Locate the cell with the specified text and output its (X, Y) center coordinate. 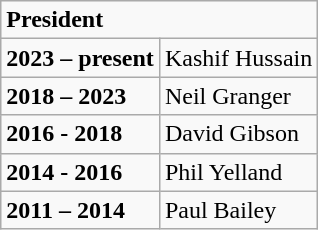
David Gibson (238, 134)
2011 – 2014 (80, 210)
2023 – present (80, 58)
Kashif Hussain (238, 58)
Paul Bailey (238, 210)
2018 – 2023 (80, 96)
President (160, 20)
2014 - 2016 (80, 172)
Neil Granger (238, 96)
2016 - 2018 (80, 134)
Phil Yelland (238, 172)
